Capture the cell that displays the provided text and extract its (x, y) central coordinate. 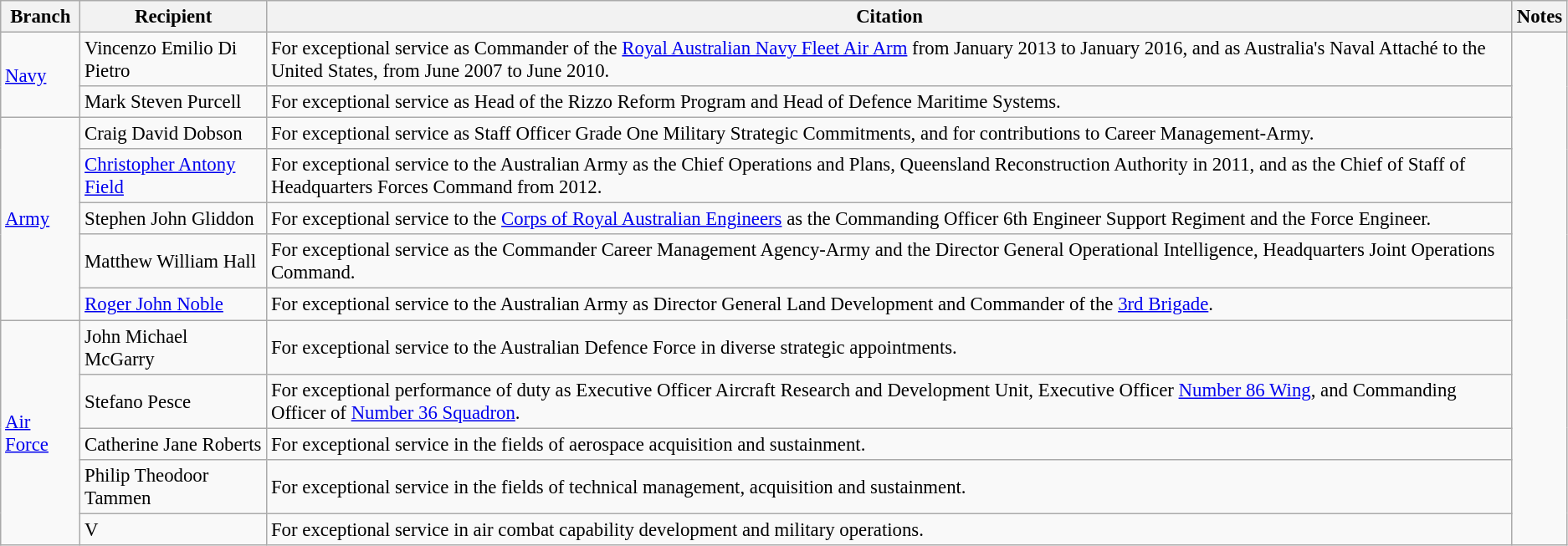
Navy (40, 75)
Citation (890, 17)
V (174, 529)
For exceptional service to the Australian Defence Force in diverse strategic appointments. (890, 348)
Craig David Dobson (174, 134)
John Michael McGarry (174, 348)
For exceptional service as Head of the Rizzo Reform Program and Head of Defence Maritime Systems. (890, 102)
For exceptional service as Staff Officer Grade One Military Strategic Commitments, and for contributions to Career Management-Army. (890, 134)
Air Force (40, 433)
Philip Theodoor Tammen (174, 487)
For exceptional service in air combat capability development and military operations. (890, 529)
For exceptional service to the Corps of Royal Australian Engineers as the Commanding Officer 6th Engineer Support Regiment and the Force Engineer. (890, 219)
Roger John Noble (174, 304)
Vincenzo Emilio Di Pietro (174, 60)
Mark Steven Purcell (174, 102)
Christopher Antony Field (174, 176)
Stephen John Gliddon (174, 219)
Branch (40, 17)
For exceptional service in the fields of technical management, acquisition and sustainment. (890, 487)
For exceptional service in the fields of aerospace acquisition and sustainment. (890, 444)
Army (40, 219)
Notes (1540, 17)
Catherine Jane Roberts (174, 444)
Recipient (174, 17)
Matthew William Hall (174, 261)
Stefano Pesce (174, 401)
For exceptional service to the Australian Army as Director General Land Development and Commander of the 3rd Brigade. (890, 304)
